Search for the cell housing the specified text and yield its [x, y] center coordinate. 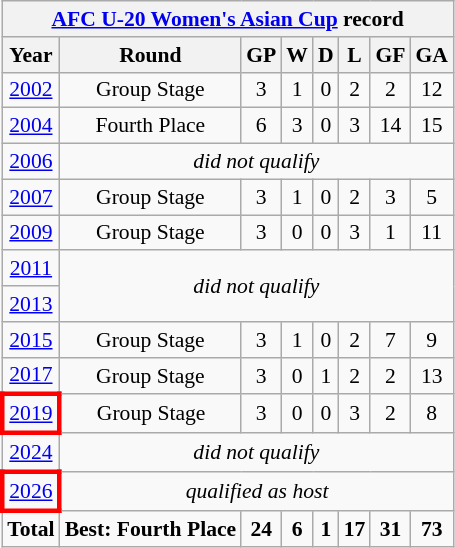
17 [355, 528]
Round [151, 55]
L [355, 55]
11 [432, 233]
W [297, 55]
2002 [30, 90]
GF [390, 55]
2019 [30, 414]
AFC U-20 Women's Asian Cup record [228, 19]
24 [261, 528]
Year [30, 55]
2004 [30, 126]
8 [432, 414]
Total [30, 528]
qualified as host [256, 492]
15 [432, 126]
2007 [30, 197]
2013 [30, 304]
2026 [30, 492]
9 [432, 340]
14 [390, 126]
12 [432, 90]
Fourth Place [151, 126]
GP [261, 55]
2009 [30, 233]
73 [432, 528]
2024 [30, 452]
D [326, 55]
5 [432, 197]
2017 [30, 376]
Best: Fourth Place [151, 528]
7 [390, 340]
2006 [30, 162]
13 [432, 376]
GA [432, 55]
2011 [30, 269]
31 [390, 528]
2015 [30, 340]
